Scan for the cell matching the given text and deliver its (x, y) coordinate at center. 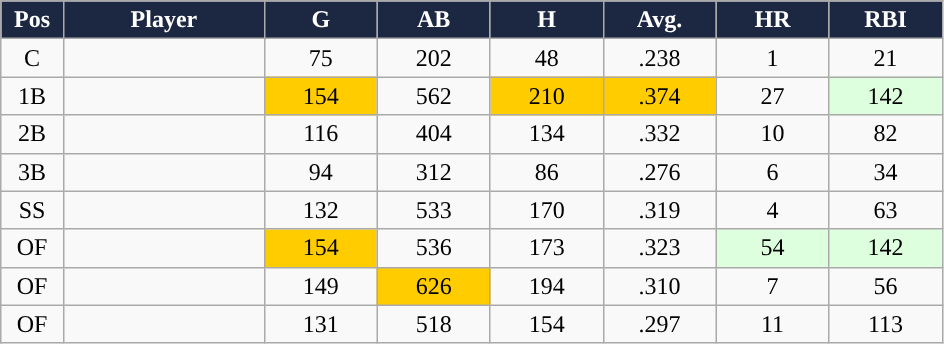
11 (772, 324)
202 (434, 58)
194 (546, 286)
48 (546, 58)
Pos (32, 20)
3B (32, 172)
312 (434, 172)
134 (546, 134)
2B (32, 134)
.332 (660, 134)
626 (434, 286)
.310 (660, 286)
210 (546, 96)
86 (546, 172)
H (546, 20)
94 (320, 172)
56 (886, 286)
54 (772, 248)
536 (434, 248)
.276 (660, 172)
HR (772, 20)
82 (886, 134)
C (32, 58)
34 (886, 172)
21 (886, 58)
149 (320, 286)
132 (320, 210)
7 (772, 286)
170 (546, 210)
.374 (660, 96)
G (320, 20)
SS (32, 210)
63 (886, 210)
.297 (660, 324)
Player (164, 20)
533 (434, 210)
RBI (886, 20)
.319 (660, 210)
173 (546, 248)
AB (434, 20)
1B (32, 96)
27 (772, 96)
75 (320, 58)
10 (772, 134)
.238 (660, 58)
1 (772, 58)
562 (434, 96)
6 (772, 172)
518 (434, 324)
131 (320, 324)
Avg. (660, 20)
116 (320, 134)
404 (434, 134)
113 (886, 324)
4 (772, 210)
.323 (660, 248)
